Extract the (x, y) coordinate from the center of the cell holding the provided text.  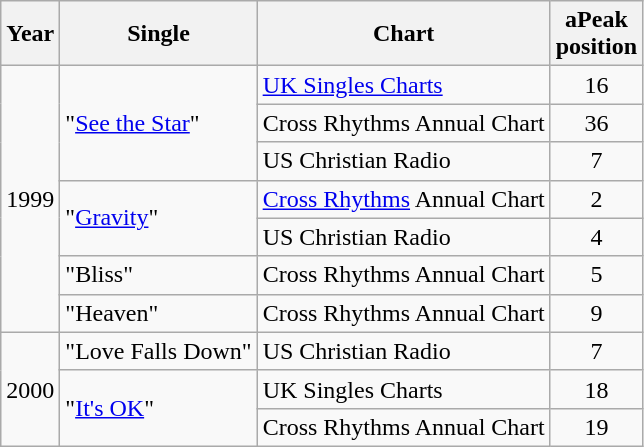
18 (596, 389)
"Heaven" (158, 313)
Single (158, 34)
4 (596, 237)
36 (596, 123)
"Love Falls Down" (158, 351)
9 (596, 313)
2000 (30, 389)
Chart (404, 34)
"Bliss" (158, 275)
2 (596, 199)
aPeakposition (596, 34)
16 (596, 85)
"See the Star" (158, 123)
Year (30, 34)
1999 (30, 199)
5 (596, 275)
"It's OK" (158, 408)
19 (596, 427)
"Gravity" (158, 218)
